Return (X, Y) of the center of cell containing provided text 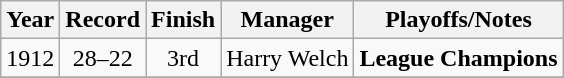
Year (30, 20)
28–22 (103, 58)
Harry Welch (288, 58)
Manager (288, 20)
3rd (184, 58)
League Champions (458, 58)
1912 (30, 58)
Record (103, 20)
Finish (184, 20)
Playoffs/Notes (458, 20)
